Capture the cell that displays the provided text and extract its (x, y) central coordinate. 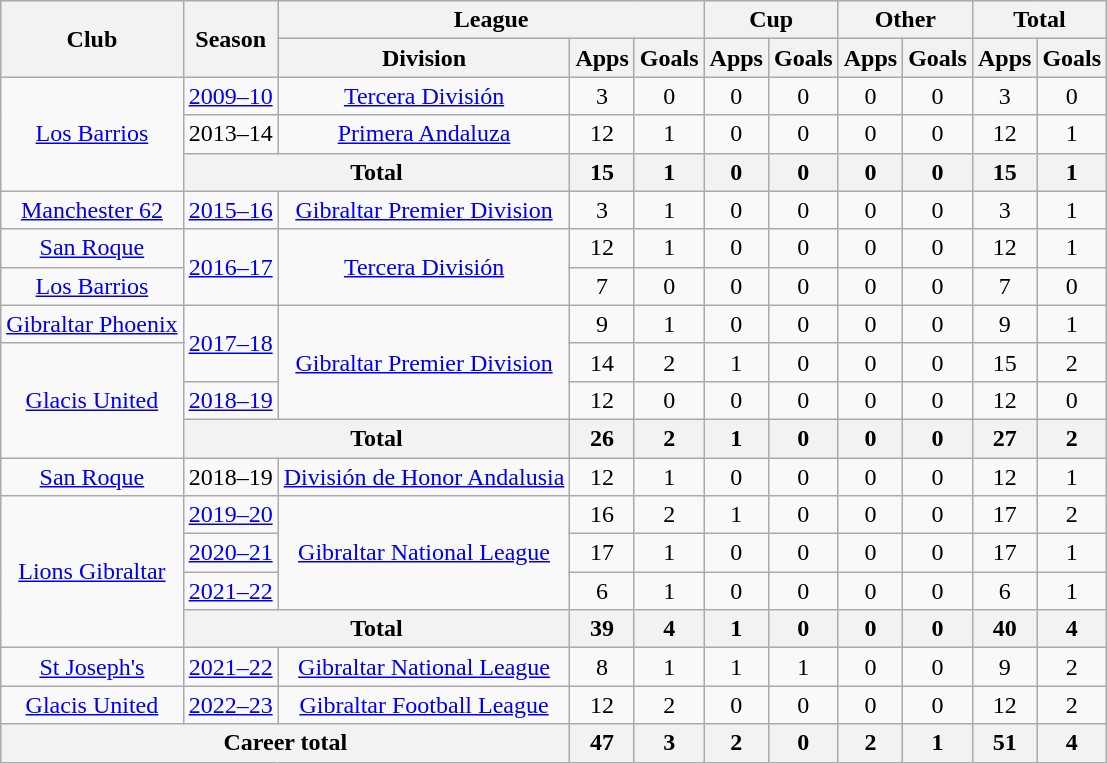
Club (92, 39)
2013–14 (230, 134)
2017–18 (230, 343)
Career total (286, 743)
2015–16 (230, 210)
2020–21 (230, 553)
27 (1004, 438)
2019–20 (230, 515)
2009–10 (230, 96)
16 (602, 515)
Cup (771, 20)
39 (602, 629)
14 (602, 362)
Gibraltar Football League (424, 705)
Primera Andaluza (424, 134)
Division (424, 58)
St Joseph's (92, 667)
Gibraltar Phoenix (92, 324)
División de Honor Andalusia (424, 477)
League (491, 20)
Manchester 62 (92, 210)
40 (1004, 629)
26 (602, 438)
Season (230, 39)
Lions Gibraltar (92, 572)
2022–23 (230, 705)
2016–17 (230, 267)
Other (905, 20)
47 (602, 743)
51 (1004, 743)
8 (602, 667)
